For the text-containing cell, return its midpoint in (x, y) coordinate format. 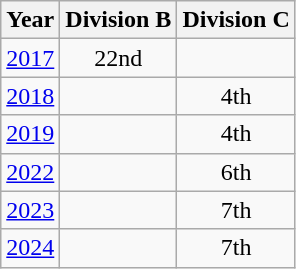
22nd (118, 58)
2024 (30, 248)
2023 (30, 210)
2017 (30, 58)
2018 (30, 96)
Division B (118, 20)
6th (236, 172)
Division C (236, 20)
Year (30, 20)
2022 (30, 172)
2019 (30, 134)
